Search for the cell housing the specified text and yield its (X, Y) center coordinate. 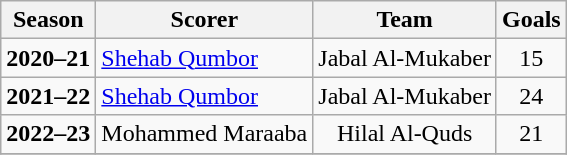
Mohammed Maraaba (204, 134)
Team (405, 20)
Season (48, 20)
15 (531, 58)
21 (531, 134)
Hilal Al-Quds (405, 134)
Scorer (204, 20)
2021–22 (48, 96)
Goals (531, 20)
2020–21 (48, 58)
2022–23 (48, 134)
24 (531, 96)
